Return [X, Y] of the center of cell containing provided text 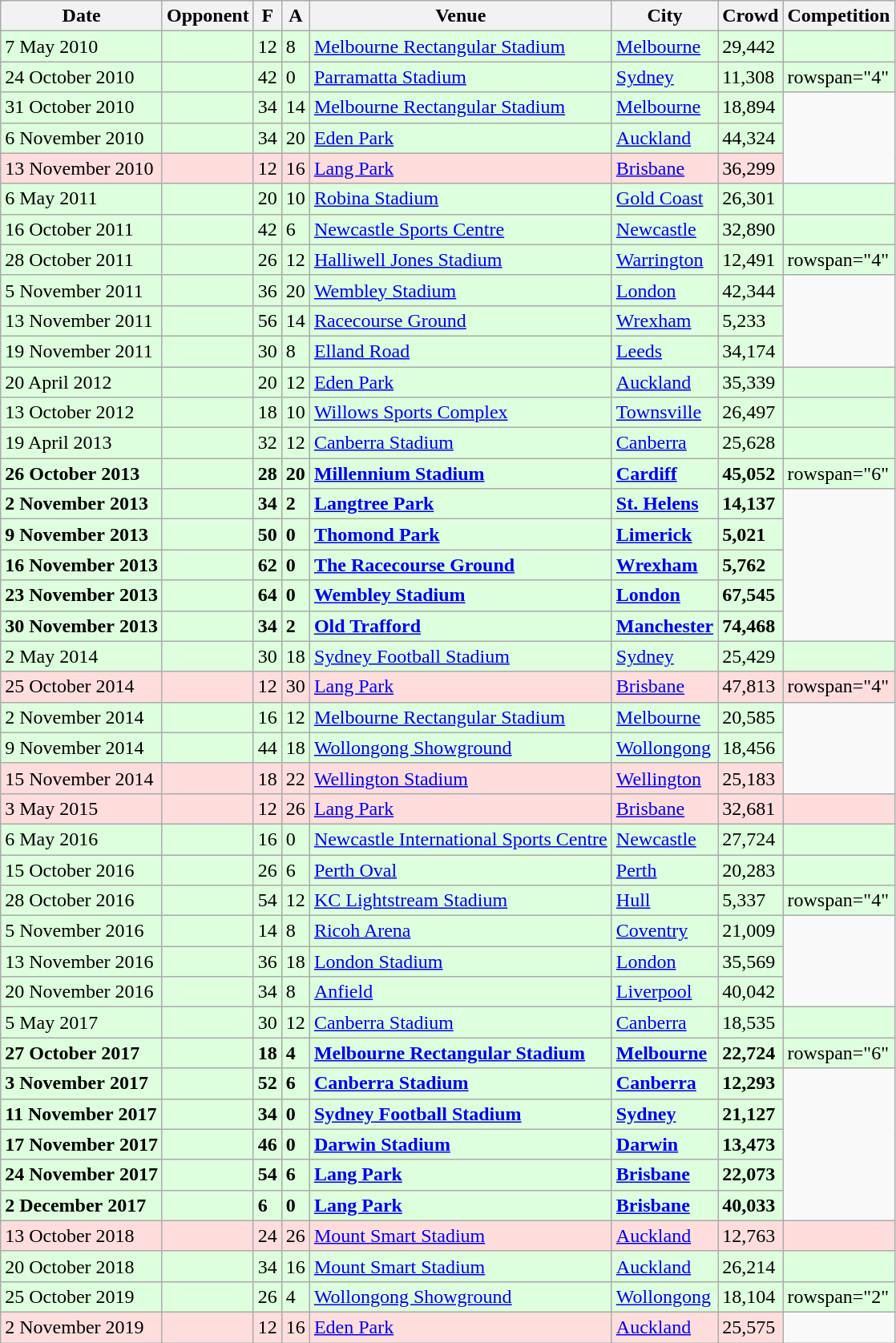
24 October 2010 [82, 77]
20,585 [750, 717]
31 October 2010 [82, 107]
KC Lightstream Stadium [460, 901]
2 November 2013 [82, 504]
Venue [460, 16]
44 [268, 748]
26,497 [750, 413]
Langtree Park [460, 504]
5,762 [750, 565]
rowspan="2" [838, 1297]
Leeds [664, 351]
19 April 2013 [82, 443]
Date [82, 16]
Perth [664, 869]
Millennium Stadium [460, 474]
2 November 2019 [82, 1327]
67,545 [750, 595]
Manchester [664, 626]
Newcastle Sports Centre [460, 229]
62 [268, 565]
18,894 [750, 107]
Gold Coast [664, 199]
Hull [664, 901]
9 November 2013 [82, 534]
27 October 2017 [82, 1053]
Newcastle International Sports Centre [460, 839]
21,009 [750, 931]
5 May 2017 [82, 1022]
23 November 2013 [82, 595]
46 [268, 1144]
Limerick [664, 534]
26,214 [750, 1266]
16 October 2011 [82, 229]
28 October 2011 [82, 260]
32,681 [750, 809]
30 November 2013 [82, 626]
13 November 2011 [82, 321]
F [268, 16]
25,575 [750, 1327]
20 April 2012 [82, 382]
14,137 [750, 504]
35,339 [750, 382]
20,283 [750, 869]
13 October 2012 [82, 413]
5,021 [750, 534]
18,456 [750, 748]
22,073 [750, 1175]
Parramatta Stadium [460, 77]
18,535 [750, 1022]
6 November 2010 [82, 138]
2 May 2014 [82, 656]
29,442 [750, 46]
Halliwell Jones Stadium [460, 260]
21,127 [750, 1114]
12,763 [750, 1236]
St. Helens [664, 504]
42,344 [750, 290]
13 November 2016 [82, 962]
Darwin Stadium [460, 1144]
18,104 [750, 1297]
12,293 [750, 1083]
Cardiff [664, 474]
36,299 [750, 168]
The Racecourse Ground [460, 565]
3 May 2015 [82, 809]
13 November 2010 [82, 168]
Warrington [664, 260]
Crowd [750, 16]
25 October 2019 [82, 1297]
6 May 2011 [82, 199]
Racecourse Ground [460, 321]
25,628 [750, 443]
25,183 [750, 778]
16 November 2013 [82, 565]
40,033 [750, 1205]
Old Trafford [460, 626]
Perth Oval [460, 869]
74,468 [750, 626]
Townsville [664, 413]
27,724 [750, 839]
32,890 [750, 229]
11,308 [750, 77]
Competition [838, 16]
13,473 [750, 1144]
5 November 2011 [82, 290]
6 May 2016 [82, 839]
20 November 2016 [82, 992]
22 [295, 778]
45,052 [750, 474]
Liverpool [664, 992]
28 [268, 474]
Darwin [664, 1144]
34,174 [750, 351]
Wellington Stadium [460, 778]
32 [268, 443]
20 October 2018 [82, 1266]
2 November 2014 [82, 717]
12,491 [750, 260]
25 October 2014 [82, 687]
26,301 [750, 199]
Robina Stadium [460, 199]
22,724 [750, 1053]
56 [268, 321]
Wellington [664, 778]
64 [268, 595]
Willows Sports Complex [460, 413]
9 November 2014 [82, 748]
Thomond Park [460, 534]
City [664, 16]
London Stadium [460, 962]
A [295, 16]
Opponent [208, 16]
50 [268, 534]
11 November 2017 [82, 1114]
52 [268, 1083]
Elland Road [460, 351]
24 November 2017 [82, 1175]
25,429 [750, 656]
7 May 2010 [82, 46]
15 November 2014 [82, 778]
3 November 2017 [82, 1083]
44,324 [750, 138]
Ricoh Arena [460, 931]
40,042 [750, 992]
47,813 [750, 687]
26 October 2013 [82, 474]
19 November 2011 [82, 351]
24 [268, 1236]
15 October 2016 [82, 869]
35,569 [750, 962]
5 November 2016 [82, 931]
5,337 [750, 901]
5,233 [750, 321]
Coventry [664, 931]
17 November 2017 [82, 1144]
28 October 2016 [82, 901]
2 December 2017 [82, 1205]
13 October 2018 [82, 1236]
Anfield [460, 992]
